Locate the cell with the specified text and output its (X, Y) center coordinate. 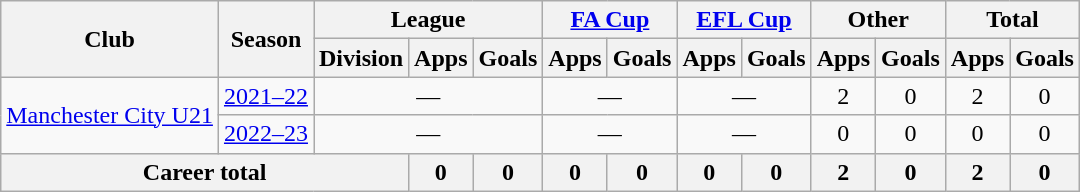
Division (362, 58)
2022–23 (266, 134)
EFL Cup (744, 20)
League (428, 20)
Total (1012, 20)
FA Cup (610, 20)
Other (878, 20)
Season (266, 39)
Club (110, 39)
2021–22 (266, 96)
Career total (205, 172)
Manchester City U21 (110, 115)
